Return [x, y] of the center of cell containing provided text 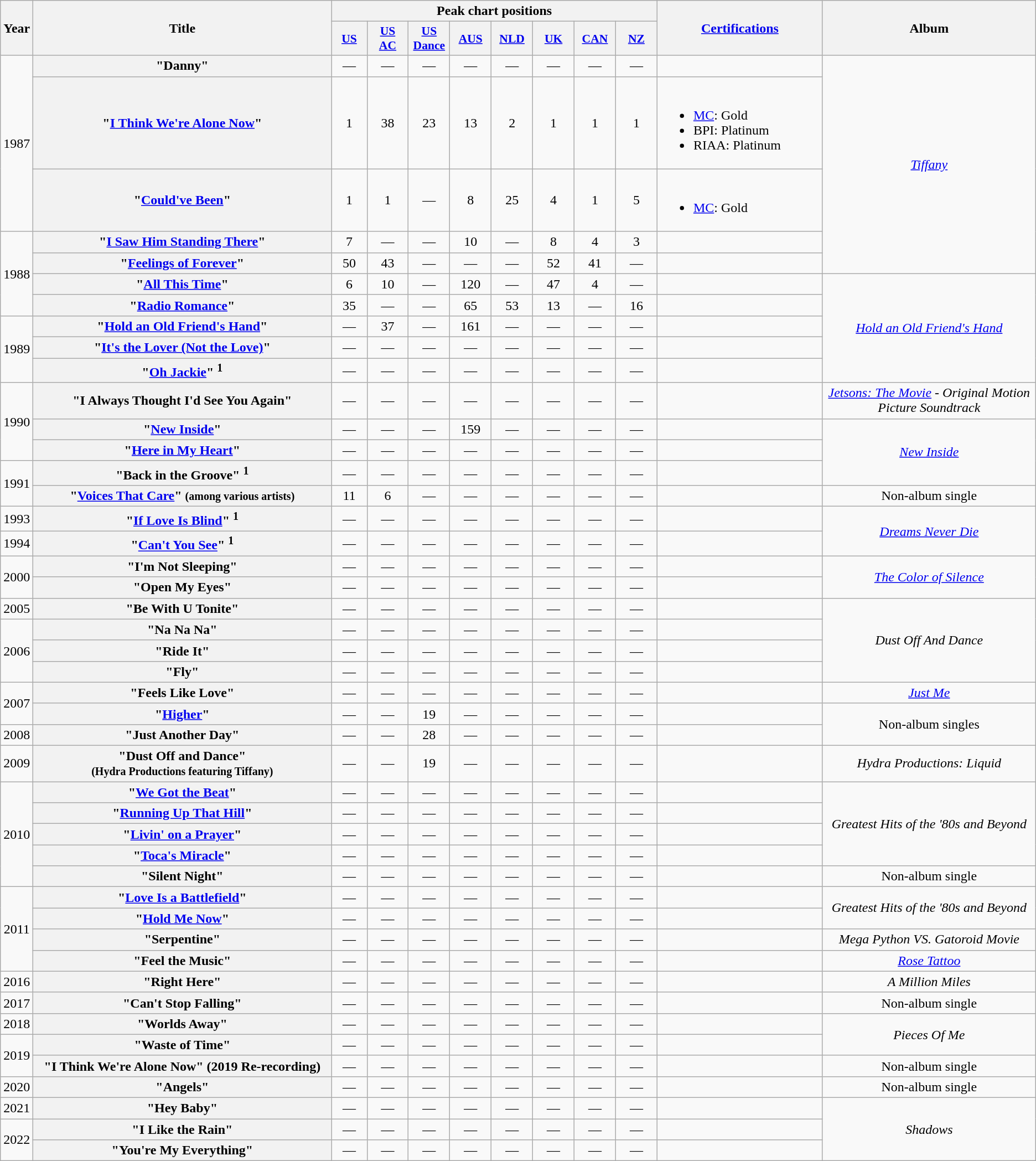
"Serpentine" [183, 940]
"Back in the Groove" 1 [183, 473]
Hydra Productions: Liquid [929, 764]
2010 [17, 834]
Tiffany [929, 164]
28 [429, 735]
Album [929, 28]
120 [470, 284]
1989 [17, 349]
A Million Miles [929, 982]
AUS [470, 39]
1994 [17, 544]
1993 [17, 519]
"I Think We're Alone Now" (2019 Re-recording) [183, 1066]
1987 [17, 143]
53 [512, 305]
25 [512, 200]
Shadows [929, 1129]
"Feel the Music" [183, 961]
41 [595, 263]
US [349, 39]
"Here in My Heart" [183, 450]
"Right Here" [183, 982]
Title [183, 28]
2008 [17, 735]
Year [17, 28]
"Love Is a Battlefield" [183, 897]
Peak chart positions [494, 11]
2016 [17, 982]
New Inside [929, 452]
3 [636, 242]
"Danny" [183, 66]
11 [349, 496]
Just Me [929, 693]
Rose Tattoo [929, 961]
"Running Up That Hill" [183, 813]
"Voices That Care" (among various artists) [183, 496]
Pieces Of Me [929, 1034]
"Oh Jackie" 1 [183, 370]
"We Got the Beat" [183, 792]
The Color of Silence [929, 577]
"Can't Stop Falling" [183, 1003]
"Radio Romance" [183, 305]
"Na Na Na" [183, 629]
"I Think We're Alone Now" [183, 123]
Mega Python VS. Gatoroid Movie [929, 940]
"New Inside" [183, 429]
Jetsons: The Movie - Original Motion Picture Soundtrack [929, 401]
"Can't You See" 1 [183, 544]
Non-album singles [929, 724]
"Be With U Tonite" [183, 608]
2017 [17, 1003]
"Silent Night" [183, 876]
"Fly" [183, 672]
35 [349, 305]
"I Always Thought I'd See You Again" [183, 401]
2006 [17, 651]
CAN [595, 39]
Certifications [739, 28]
38 [387, 123]
"Open My Eyes" [183, 587]
52 [553, 263]
"Dust Off and Dance" (Hydra Productions featuring Tiffany) [183, 764]
23 [429, 123]
"Just Another Day" [183, 735]
65 [470, 305]
16 [636, 305]
5 [636, 200]
"You're My Everything" [183, 1150]
2019 [17, 1055]
161 [470, 326]
2020 [17, 1087]
"It's the Lover (Not the Love)" [183, 347]
"Ride It" [183, 651]
"I Like the Rain" [183, 1129]
"Angels" [183, 1087]
2000 [17, 577]
47 [553, 284]
"If Love Is Blind" 1 [183, 519]
1991 [17, 484]
159 [470, 429]
"Worlds Away" [183, 1024]
1990 [17, 422]
"Feels Like Love" [183, 693]
2 [512, 123]
"Toca's Miracle" [183, 855]
2011 [17, 929]
2021 [17, 1108]
MC: Gold [739, 200]
"Hold an Old Friend's Hand" [183, 326]
USAC [387, 39]
2009 [17, 764]
7 [349, 242]
USDance [429, 39]
"Livin' on a Prayer" [183, 834]
"Could've Been" [183, 200]
"Feelings of Forever" [183, 263]
"Waste of Time" [183, 1045]
Hold an Old Friend's Hand [929, 328]
37 [387, 326]
UK [553, 39]
"Higher" [183, 714]
NZ [636, 39]
2022 [17, 1140]
MC: GoldBPI: PlatinumRIAA: Platinum [739, 123]
Dreams Never Die [929, 532]
NLD [512, 39]
"I Saw Him Standing There" [183, 242]
2005 [17, 608]
2018 [17, 1024]
"Hold Me Now" [183, 919]
"Hey Baby" [183, 1108]
"All This Time" [183, 284]
43 [387, 263]
2007 [17, 703]
50 [349, 263]
"I'm Not Sleeping" [183, 566]
1988 [17, 274]
Dust Off And Dance [929, 640]
